For the text-containing cell, return its midpoint in (x, y) coordinate format. 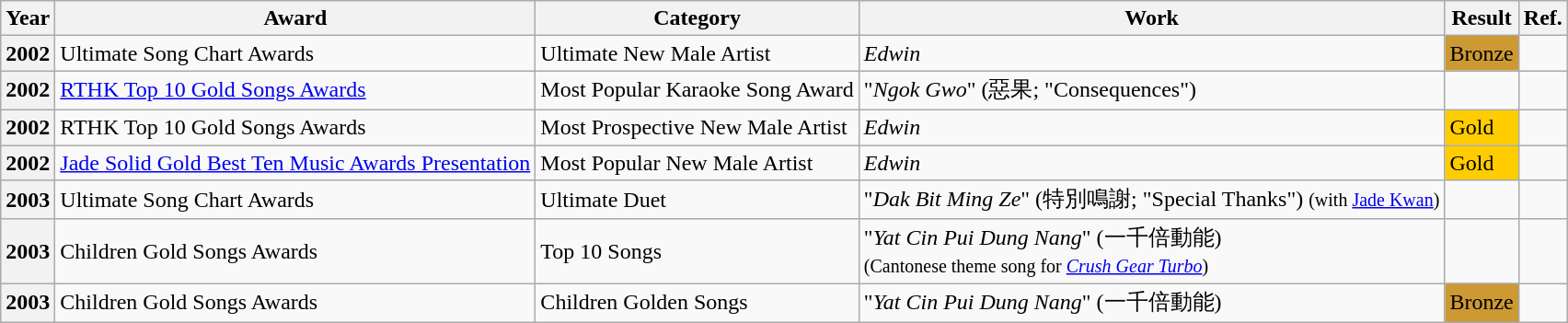
Category (698, 18)
"Yat Cin Pui Dung Nang" (一千倍動能) (1152, 304)
Jade Solid Gold Best Ten Music Awards Presentation (295, 163)
Most Popular New Male Artist (698, 163)
"Dak Bit Ming Ze" (特別鳴謝; "Special Thanks") (with Jade Kwan) (1152, 201)
Ultimate Duet (698, 201)
Children Golden Songs (698, 304)
Ref. (1542, 18)
Ultimate New Male Artist (698, 53)
Year (28, 18)
Work (1152, 18)
Result (1482, 18)
Award (295, 18)
"Ngok Gwo" (惡果; "Consequences") (1152, 90)
Most Prospective New Male Artist (698, 127)
"Yat Cin Pui Dung Nang" (一千倍動能)(Cantonese theme song for Crush Gear Turbo) (1152, 251)
Most Popular Karaoke Song Award (698, 90)
Top 10 Songs (698, 251)
